Capture the cell that displays the provided text and extract its [x, y] central coordinate. 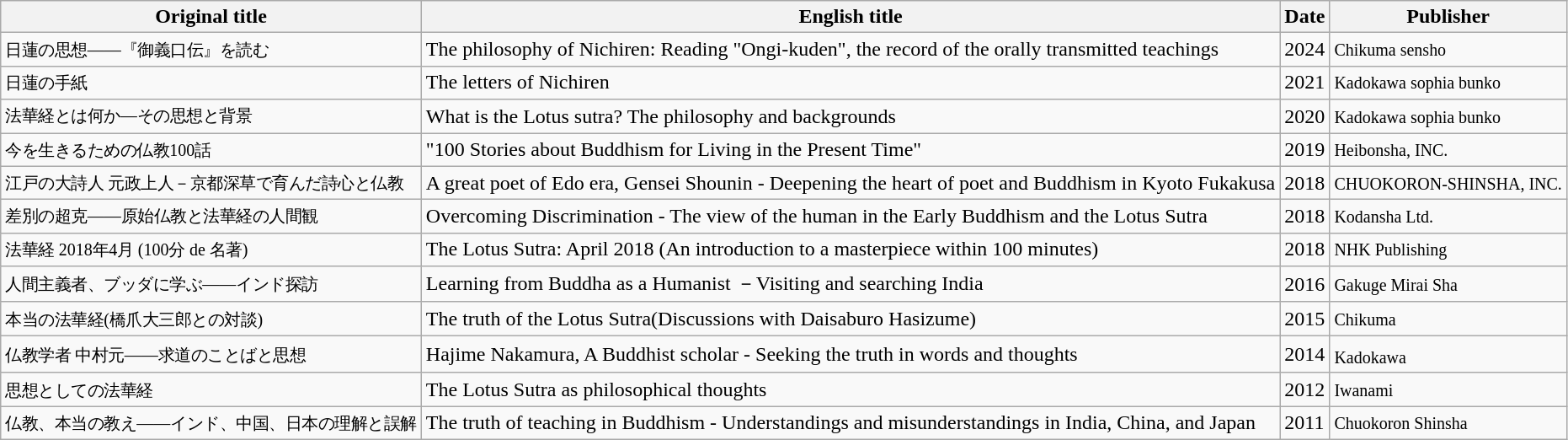
本当の法華経(橋爪大三郎との対談) [211, 319]
Chikuma [1448, 319]
2014 [1305, 354]
Hajime Nakamura, A Buddhist scholar - Seeking the truth in words and thoughts [851, 354]
Kadokawa [1448, 354]
法華経とは何か—その思想と背景 [211, 116]
今を生きるための仏教100話 [211, 150]
2020 [1305, 116]
Chikuma sensho [1448, 50]
2019 [1305, 150]
A great poet of Edo era, Gensei Shounin - Deepening the heart of poet and Buddhism in Kyoto Fukakusa [851, 183]
Chuokoron Shinsha [1448, 423]
Learning from Buddha as a Humanist －Visiting and searching India [851, 285]
Original title [211, 17]
2015 [1305, 319]
2021 [1305, 83]
日蓮の思想——『御義口伝』を読む [211, 50]
2024 [1305, 50]
Heibonsha, INC. [1448, 150]
The philosophy of Nichiren: Reading "Ongi-kuden", the record of the orally transmitted teachings [851, 50]
The truth of the Lotus Sutra(Discussions with Daisaburo Hasizume) [851, 319]
Iwanami [1448, 389]
NHK Publishing [1448, 250]
Gakuge Mirai Sha [1448, 285]
What is the Lotus sutra? The philosophy and backgrounds [851, 116]
差別の超克——原始仏教と法華経の人間観 [211, 217]
日蓮の手紙 [211, 83]
2012 [1305, 389]
Publisher [1448, 17]
Date [1305, 17]
思想としての法華経 [211, 389]
Overcoming Discrimination - The view of the human in the Early Buddhism and the Lotus Sutra [851, 217]
2011 [1305, 423]
江戸の大詩人 元政上人－京都深草で育んだ詩心と仏教 [211, 183]
The Lotus Sutra as philosophical thoughts [851, 389]
法華経 2018年4月 (100分 de 名著) [211, 250]
仏教、本当の教え——インド、中国、日本の理解と誤解 [211, 423]
English title [851, 17]
"100 Stories about Buddhism for Living in the Present Time" [851, 150]
仏教学者 中村元——求道のことばと思想 [211, 354]
Kodansha Ltd. [1448, 217]
2016 [1305, 285]
CHUOKORON-SHINSHA, INC. [1448, 183]
The Lotus Sutra: April 2018 (An introduction to a masterpiece within 100 minutes) [851, 250]
人間主義者、ブッダに学ぶ——インド探訪 [211, 285]
The truth of teaching in Buddhism - Understandings and misunderstandings in India, China, and Japan [851, 423]
The letters of Nichiren [851, 83]
